Find where the given text appears and provide that cell's center as [x, y] coordinate. 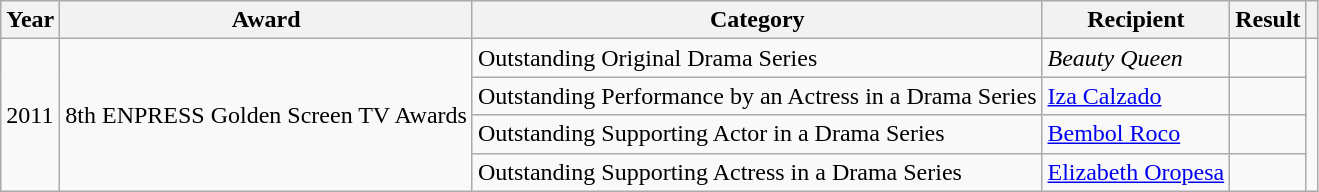
Outstanding Performance by an Actress in a Drama Series [757, 96]
Elizabeth Oropesa [1136, 172]
2011 [30, 115]
Award [266, 20]
Recipient [1136, 20]
Beauty Queen [1136, 58]
Iza Calzado [1136, 96]
Outstanding Original Drama Series [757, 58]
Outstanding Supporting Actor in a Drama Series [757, 134]
Result [1268, 20]
Year [30, 20]
Outstanding Supporting Actress in a Drama Series [757, 172]
Bembol Roco [1136, 134]
8th ENPRESS Golden Screen TV Awards [266, 115]
Category [757, 20]
